From the cell containing the given text, extract its center point as (X, Y) coordinate. 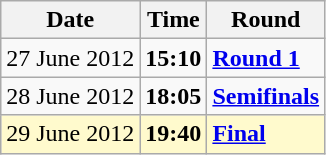
19:40 (174, 134)
Round (266, 20)
Final (266, 134)
29 June 2012 (70, 134)
28 June 2012 (70, 96)
18:05 (174, 96)
Time (174, 20)
27 June 2012 (70, 58)
Date (70, 20)
Semifinals (266, 96)
15:10 (174, 58)
Round 1 (266, 58)
